Detect which cell encompasses the target text, then output its (x, y) center coordinate. 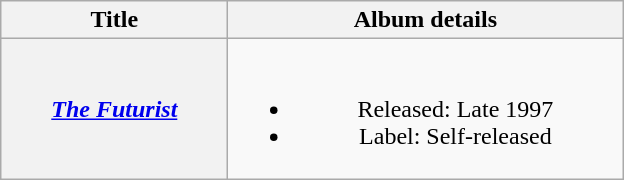
Title (114, 20)
Album details (426, 20)
The Futurist (114, 109)
Released: Late 1997Label: Self-released (426, 109)
